Scan for the cell matching the given text and deliver its [X, Y] coordinate at center. 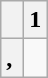
1 [36, 20]
, [12, 58]
